Capture the cell that displays the provided text and extract its (X, Y) central coordinate. 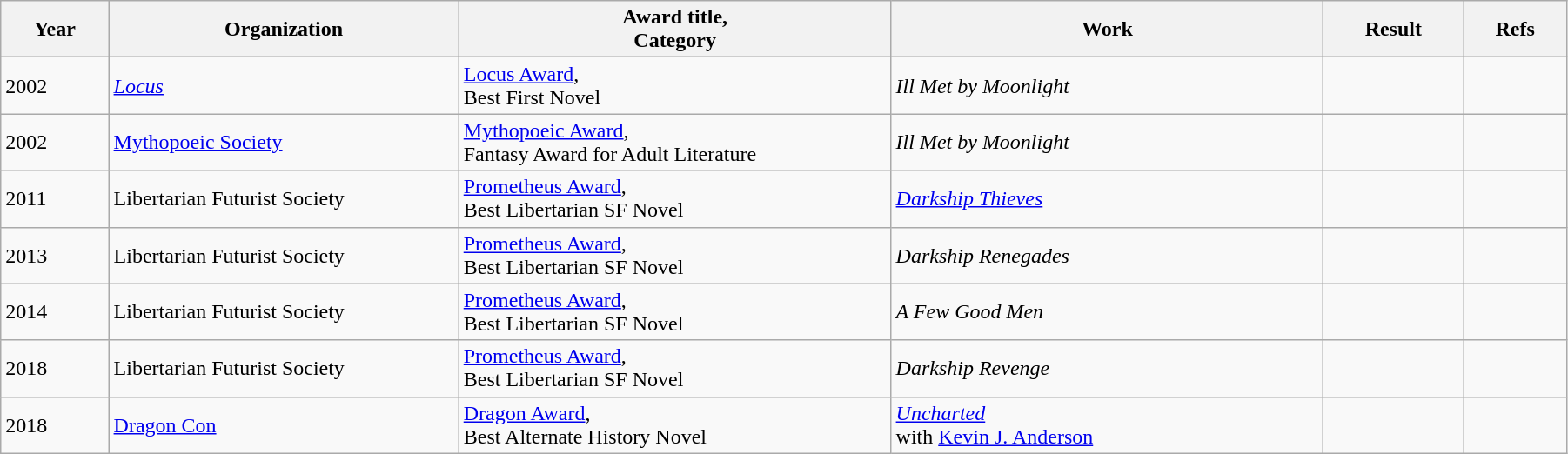
Work (1107, 30)
Mythopoeic Award,Fantasy Award for Adult Literature (675, 143)
Dragon Con (284, 424)
Darkship Renegades (1107, 256)
Mythopoeic Society (284, 143)
Locus (284, 85)
2013 (55, 256)
Year (55, 30)
Organization (284, 30)
Darkship Thieves (1107, 198)
Result (1394, 30)
Unchartedwith Kevin J. Anderson (1107, 424)
Dragon Award,Best Alternate History Novel (675, 424)
A Few Good Men (1107, 311)
2014 (55, 311)
Darkship Revenge (1107, 369)
Locus Award,Best First Novel (675, 85)
Award title,Category (675, 30)
Refs (1516, 30)
2011 (55, 198)
